Capture the cell that displays the provided text and extract its (x, y) central coordinate. 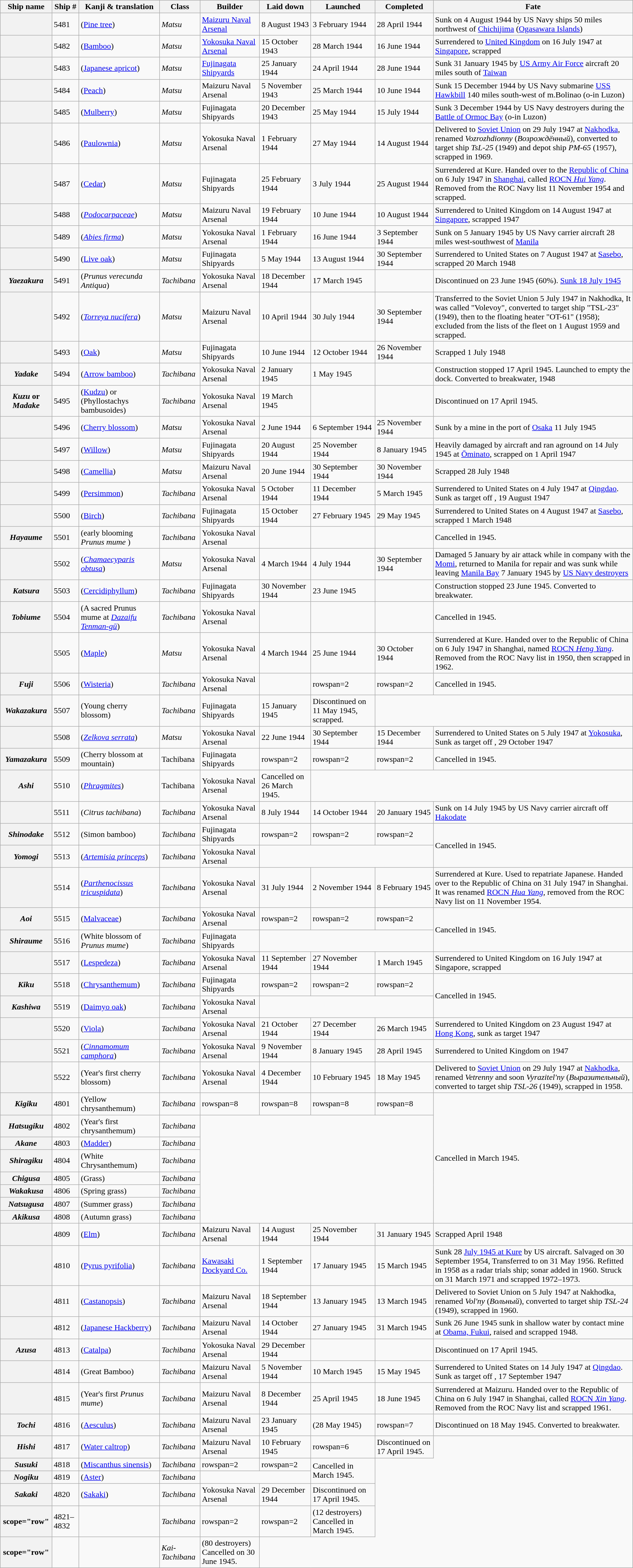
Scrapped April 1948 (533, 1234)
15 March 1945 (404, 1265)
2 June 1944 (285, 428)
5509 (65, 759)
5501 (65, 537)
(Aster) (119, 1477)
20 January 1945 (404, 813)
18 September 1944 (285, 1301)
Hatsugiku (26, 1126)
4802 (65, 1126)
(Maple) (119, 653)
(Viola) (119, 1028)
25 April 1945 (343, 1398)
15 October 1943 (285, 46)
26 March 1945 (404, 1028)
5503 (65, 591)
(Wisteria) (119, 684)
(Willow) (119, 449)
27 November 1944 (343, 963)
27 February 1945 (343, 516)
5 November 1943 (285, 90)
(Live oak) (119, 258)
(Catalpa) (119, 1350)
Completed (404, 7)
27 December 1944 (343, 1028)
Surrendered to United States on 5 July 1947 at Yokosuka, Sunk as target off , 29 October 1947 (533, 737)
Shinodake (26, 834)
Surrendered to United States on 7 August 1947 at Sasebo, scrapped 20 March 1948 (533, 258)
(Miscanthus sinensis) (119, 1464)
4810 (65, 1265)
(Grass) (119, 1178)
Azusa (26, 1350)
5500 (65, 516)
28 March 1944 (343, 46)
5493 (65, 353)
15 July 1944 (404, 112)
21 October 1944 (285, 1028)
11 September 1944 (285, 963)
(Artemisia princeps) (119, 857)
Sunk on 4 August 1944 by US Navy ships 50 miles northwest of Chichijima (Ogasawara Islands) (533, 24)
13 August 1944 (343, 258)
Builder (230, 7)
1 March 1945 (404, 963)
Kanji & translation (119, 7)
5513 (65, 857)
Chigusa (26, 1178)
(Pyrus pyrifolia) (119, 1265)
4812 (65, 1327)
(Prunus verecunda Antiqua) (119, 281)
(Elm) (119, 1234)
Kigiku (26, 1104)
25 February 1944 (285, 183)
4807 (65, 1204)
5512 (65, 834)
5517 (65, 963)
5484 (65, 90)
Shiragiku (26, 1161)
15 October 1944 (285, 516)
Construction stopped 23 June 1945. Converted to breakwater. (533, 591)
15 December 1944 (404, 737)
5497 (65, 449)
6 September 1944 (343, 428)
Delivered to Soviet Union on 5 July 1947 at Nakhodka, renamed Vol'ny (Вольный), converted to target ship TSL-24 (1949), scrapped in 1960. (533, 1301)
25 August 1944 (404, 183)
Surrendered to United Kingdom on 14 August 1947 at Singapore, scrapped 1947 (533, 214)
(Summer grass) (119, 1204)
Surrendered to United States on 4 August 1947 at Sasebo, scrapped 1 March 1948 (533, 516)
Laid down (285, 7)
Yamazakura (26, 759)
5485 (65, 112)
5488 (65, 214)
(Paulownia) (119, 143)
(Malvaceae) (119, 919)
4817 (65, 1447)
rowspan=7 (404, 1425)
Akane (26, 1143)
(Abies firma) (119, 237)
(Persimmon) (119, 493)
(Pine tree) (119, 24)
29 May 1945 (404, 516)
4808 (65, 1217)
Sunk by a mine in the port of Osaka 11 July 1945 (533, 428)
(Water caltrop) (119, 1447)
(Sakaki) (119, 1495)
(Madder) (119, 1143)
Kuzu or Madake (26, 401)
(Japanese apricot) (119, 68)
Class (180, 7)
5 October 1944 (285, 493)
5522 (65, 1077)
4818 (65, 1464)
5518 (65, 984)
15 January 1945 (285, 710)
25 May 1944 (343, 112)
27 May 1944 (343, 143)
Akikusa (26, 1217)
Hishi (26, 1447)
5505 (65, 653)
(Peach) (119, 90)
(Phragmites) (119, 786)
18 May 1945 (404, 1077)
(Autumn grass) (119, 1217)
11 December 1944 (343, 493)
(Cherry blossom at mountain) (119, 759)
(Torreya nucifera) (119, 316)
Kiku (26, 984)
4819 (65, 1477)
5491 (65, 281)
Katsura (26, 591)
Surrendered to United Kingdom on 23 August 1947 at Hong Kong, sunk as target 1947 (533, 1028)
(Great Bamboo) (119, 1371)
rowspan=6 (343, 1447)
Ashi (26, 786)
4 July 1944 (343, 564)
Wakakusa (26, 1191)
5515 (65, 919)
28 April 1944 (404, 24)
5508 (65, 737)
4805 (65, 1178)
4816 (65, 1425)
5506 (65, 684)
4814 (65, 1371)
22 June 1944 (285, 737)
Susuki (26, 1464)
5510 (65, 786)
(Cherry blossom) (119, 428)
23 January 1945 (285, 1425)
(Chamaecyparis obtusa) (119, 564)
13 March 1945 (404, 1301)
Ship # (65, 7)
5502 (65, 564)
26 November 1944 (404, 353)
5 May 1944 (285, 258)
(Yellow chrysanthemum) (119, 1104)
4815 (65, 1398)
4820 (65, 1495)
(Bamboo) (119, 46)
(Spring grass) (119, 1191)
Discontinued on 18 May 1945. Converted to breakwater. (533, 1425)
(Cedar) (119, 183)
5496 (65, 428)
Nogiku (26, 1477)
5521 (65, 1051)
(Parthenocissus tricuspidata) (119, 888)
3 July 1944 (343, 183)
30 October 1944 (404, 653)
5 November 1944 (285, 1371)
5511 (65, 813)
1 September 1944 (285, 1265)
5492 (65, 316)
(Aesculus) (119, 1425)
(A sacred Prunus mume at Dazaifu Tenman-gū) (119, 617)
8 December 1944 (285, 1398)
(early blooming Prunus mume ) (119, 537)
31 January 1945 (404, 1234)
(Arrow bamboo) (119, 374)
Surrendered to United States on 4 July 1947 at Qingdao. Sunk as target off , 19 August 1947 (533, 493)
Heavily damaged by aircraft and ran aground on 14 July 1945 at Ōminato, scrapped on 1 April 1947 (533, 449)
8 August 1943 (285, 24)
30 July 1944 (343, 316)
27 January 1945 (343, 1327)
15 May 1945 (404, 1371)
20 June 1944 (285, 472)
4803 (65, 1143)
Sunk 26 June 1945 sunk in shallow water by contact mine at Obama, Fukui, raised and scrapped 1948. (533, 1327)
(Chrysanthemum) (119, 984)
28 April 1945 (404, 1051)
Construction stopped 17 April 1945. Launched to empty the dock. Converted to breakwater, 1948 (533, 374)
(Young cherry blossom) (119, 710)
(Cinnamomum camphora) (119, 1051)
5487 (65, 183)
25 June 1944 (343, 653)
4813 (65, 1350)
5489 (65, 237)
Kawasaki Dockyard Co. (230, 1265)
18 December 1944 (285, 281)
2 January 1945 (285, 374)
5519 (65, 1007)
5490 (65, 258)
4811 (65, 1301)
Shiraume (26, 940)
Aoi (26, 919)
(Year's first cherry blossom) (119, 1077)
(Kudzu) or (Phyllostachys bambusoides) (119, 401)
19 March 1945 (285, 401)
Kashiwa (26, 1007)
(Year's first Prunus mume) (119, 1398)
31 March 1945 (404, 1327)
5494 (65, 374)
(Castanopsis) (119, 1301)
Yadake (26, 374)
Scrapped 28 July 1948 (533, 472)
Discontinued on 23 June 1945 (60%). Sunk 18 July 1945 (533, 281)
10 April 1944 (285, 316)
(Camellia) (119, 472)
5486 (65, 143)
12 October 1944 (343, 353)
17 January 1945 (343, 1265)
4804 (65, 1161)
9 November 1944 (285, 1051)
(28 May 1945) (343, 1425)
(Year's first chrysanthemum) (119, 1126)
31 July 1944 (285, 888)
10 August 1944 (404, 214)
4821–4832 (65, 1521)
20 December 1943 (285, 112)
Wakazakura (26, 710)
Yaezakura (26, 281)
4809 (65, 1234)
25 March 1944 (343, 90)
(Podocarpaceae) (119, 214)
(Cercidiphyllum) (119, 591)
(Mulberry) (119, 112)
Sunk 3 December 1944 by US Navy destroyers during the Battle of Ormoc Bay (o-in Luzon) (533, 112)
5482 (65, 46)
25 January 1944 (285, 68)
5499 (65, 493)
5495 (65, 401)
(Daimyo oak) (119, 1007)
Sunk 31 January 1945 by US Army Air Force aircraft 20 miles south of Taiwan (533, 68)
5514 (65, 888)
Surrendered to United Kingdom on 1947 (533, 1051)
5504 (65, 617)
Fuji (26, 684)
(Simon bamboo) (119, 834)
(White blossom of Prunus mume) (119, 940)
Discontinued on 11 May 1945, scrapped. (343, 710)
Sunk on 5 January 1945 by US Navy carrier aircraft 28 miles west-southwest of Manila (533, 237)
(Lespedeza) (119, 963)
Scrapped 1 July 1948 (533, 353)
Surrendered to United States on 14 July 1947 at Qingdao. Sunk as target off , 17 September 1947 (533, 1371)
4 December 1944 (285, 1077)
Ship name (26, 7)
5516 (65, 940)
(Zelkova serrata) (119, 737)
19 February 1944 (285, 214)
8 July 1944 (285, 813)
5483 (65, 68)
Hayaume (26, 537)
4801 (65, 1104)
2 November 1944 (343, 888)
Sunk 15 December 1944 by US Navy submarine USS Hawkbill 140 miles south-west of m.Bolinao (o-in Luzon) (533, 90)
(80 destroyers) Cancelled on 30 June 1945. (230, 1552)
24 April 1944 (343, 68)
5520 (65, 1028)
17 March 1945 (343, 281)
(Birch) (119, 516)
Cancelled on 26 March 1945. (285, 786)
Sunk on 14 July 1945 by US Navy carrier aircraft off Hakodate (533, 813)
(Japanese Hackberry) (119, 1327)
(12 destroyers) Cancelled in March 1945. (343, 1521)
Launched (343, 7)
4806 (65, 1191)
Kai-Tachibana (180, 1552)
20 August 1944 (285, 449)
(Citrus tachibana) (119, 813)
10 March 1945 (343, 1371)
23 June 1945 (343, 591)
Natsugusa (26, 1204)
Yomogi (26, 857)
18 June 1945 (404, 1398)
8 February 1945 (404, 888)
5507 (65, 710)
Fate (533, 7)
(White Chrysanthemum) (119, 1161)
Sakaki (26, 1495)
1 May 1945 (343, 374)
3 September 1944 (404, 237)
3 February 1944 (343, 24)
Tochi (26, 1425)
Tobiume (26, 617)
28 June 1944 (404, 68)
13 January 1945 (343, 1301)
(Oak) (119, 353)
5 March 1945 (404, 493)
5498 (65, 472)
5481 (65, 24)
